Search for the cell housing the specified text and yield its [X, Y] center coordinate. 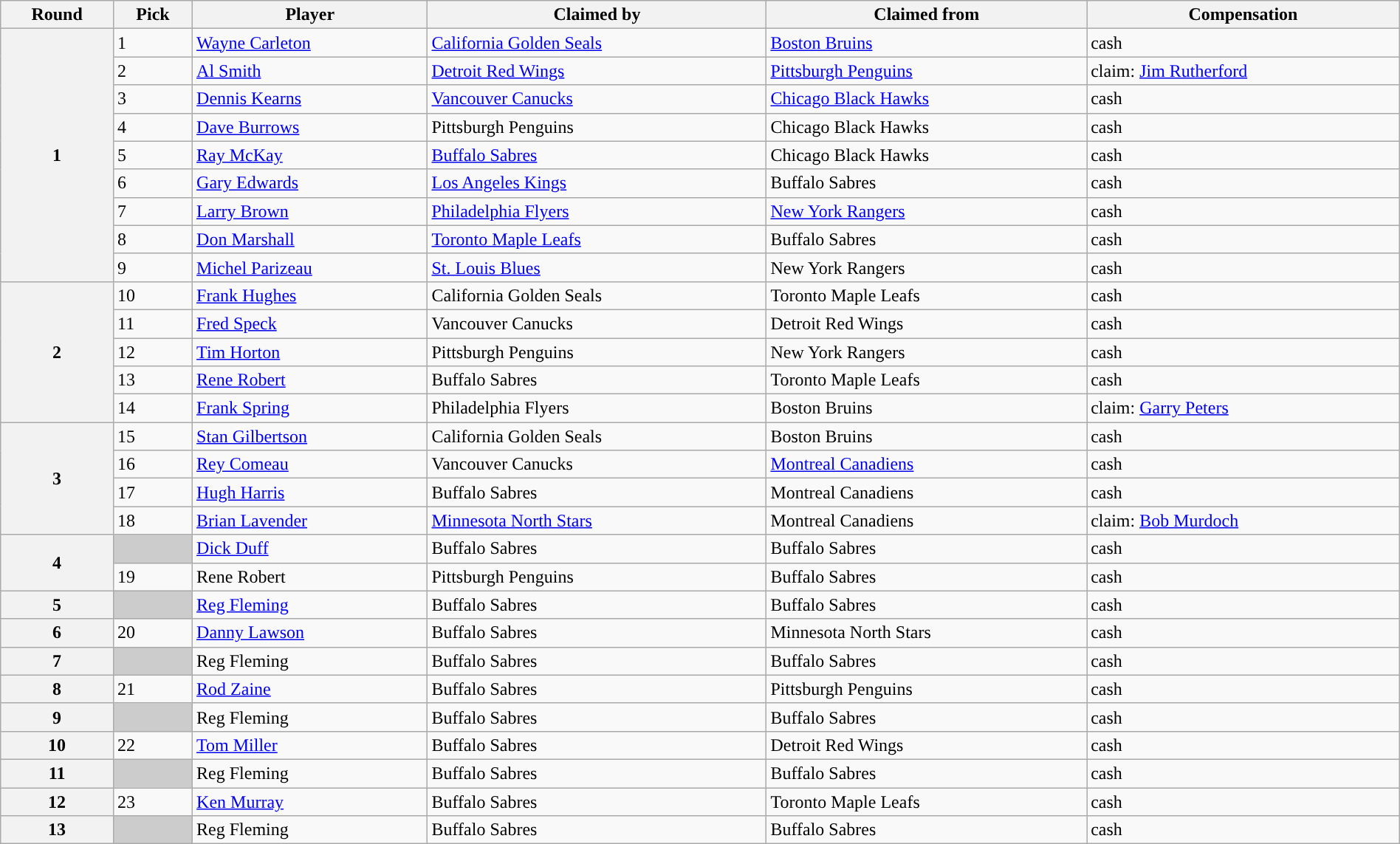
St. Louis Blues [597, 267]
19 [152, 577]
Fred Speck [310, 323]
Dave Burrows [310, 127]
Gary Edwards [310, 183]
Los Angeles Kings [597, 183]
Brian Lavender [310, 521]
Pick [152, 15]
Tom Miller [310, 745]
Rod Zaine [310, 689]
Frank Spring [310, 408]
21 [152, 689]
Frank Hughes [310, 295]
20 [152, 633]
Michel Parizeau [310, 267]
Tim Horton [310, 352]
Ray McKay [310, 155]
claim: Jim Rutherford [1243, 71]
Rey Comeau [310, 464]
Player [310, 15]
Wayne Carleton [310, 43]
15 [152, 436]
18 [152, 521]
Larry Brown [310, 211]
Hugh Harris [310, 493]
Claimed by [597, 15]
Stan Gilbertson [310, 436]
claim: Garry Peters [1243, 408]
Claimed from [927, 15]
17 [152, 493]
Dennis Kearns [310, 99]
Round [58, 15]
Ken Murray [310, 801]
Don Marshall [310, 239]
23 [152, 801]
Dick Duff [310, 549]
14 [152, 408]
Al Smith [310, 71]
22 [152, 745]
Compensation [1243, 15]
claim: Bob Murdoch [1243, 521]
16 [152, 464]
Danny Lawson [310, 633]
